Determine the [x, y] coordinate at the center of the cell enclosing the given text.  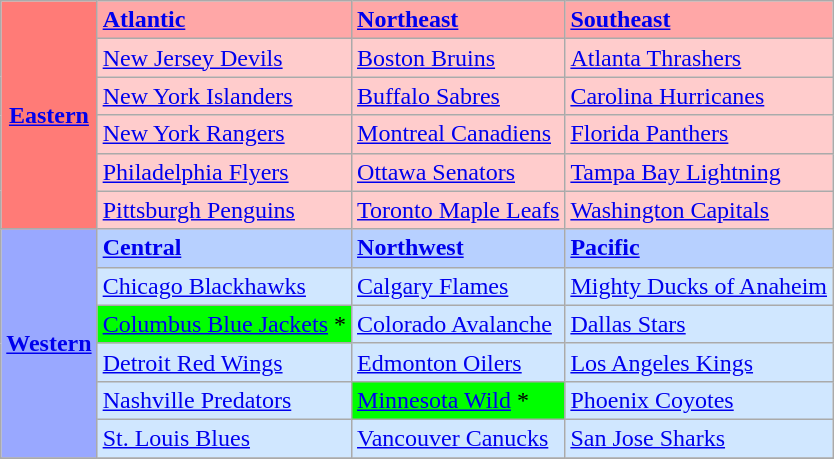
Florida Panthers [699, 134]
Chicago Blackhawks [224, 286]
Pittsburgh Penguins [224, 210]
Phoenix Coyotes [699, 400]
Vancouver Canucks [458, 438]
Nashville Predators [224, 400]
Northeast [458, 20]
Boston Bruins [458, 58]
Toronto Maple Leafs [458, 210]
Montreal Canadiens [458, 134]
New Jersey Devils [224, 58]
Buffalo Sabres [458, 96]
Ottawa Senators [458, 172]
Philadelphia Flyers [224, 172]
Pacific [699, 248]
Los Angeles Kings [699, 362]
Southeast [699, 20]
Tampa Bay Lightning [699, 172]
Western [49, 343]
Eastern [49, 115]
Columbus Blue Jackets * [224, 324]
Mighty Ducks of Anaheim [699, 286]
Edmonton Oilers [458, 362]
Atlantic [224, 20]
St. Louis Blues [224, 438]
Carolina Hurricanes [699, 96]
Minnesota Wild * [458, 400]
New York Islanders [224, 96]
Calgary Flames [458, 286]
Northwest [458, 248]
Colorado Avalanche [458, 324]
Washington Capitals [699, 210]
New York Rangers [224, 134]
San Jose Sharks [699, 438]
Central [224, 248]
Atlanta Thrashers [699, 58]
Detroit Red Wings [224, 362]
Dallas Stars [699, 324]
